Return the [x, y] coordinate for the center point of the cell that contains the specified text.  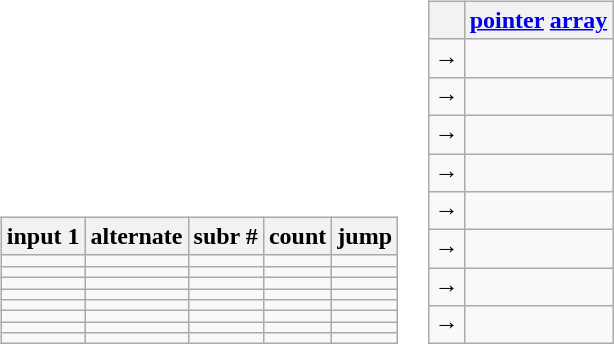
pointer array [538, 20]
alternate [136, 236]
input 1 [43, 236]
count [297, 236]
subr # [226, 236]
jump [365, 236]
